Return [x, y] of the center of cell containing provided text 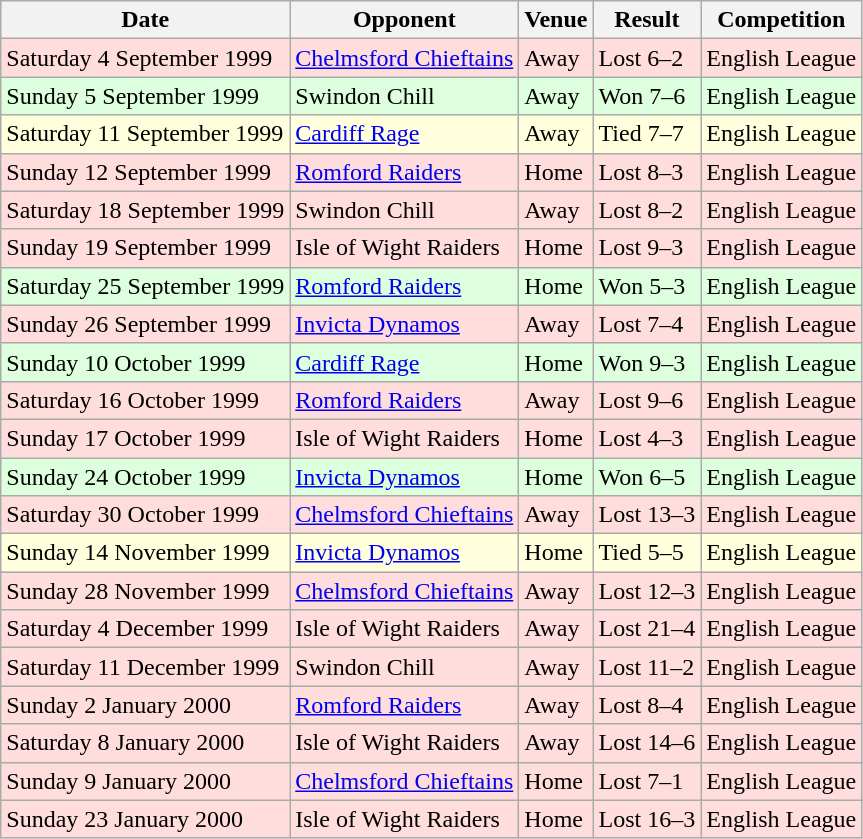
Lost 8–2 [647, 210]
Lost 8–4 [647, 705]
Lost 21–4 [647, 629]
Lost 16–3 [647, 819]
Opponent [404, 20]
Saturday 4 December 1999 [146, 629]
Lost 14–6 [647, 743]
Saturday 11 December 1999 [146, 667]
Sunday 28 November 1999 [146, 591]
Sunday 10 October 1999 [146, 362]
Lost 13–3 [647, 515]
Lost 7–4 [647, 324]
Lost 11–2 [647, 667]
Lost 9–3 [647, 248]
Won 5–3 [647, 286]
Lost 12–3 [647, 591]
Saturday 11 September 1999 [146, 134]
Saturday 4 September 1999 [146, 58]
Date [146, 20]
Sunday 14 November 1999 [146, 553]
Lost 4–3 [647, 438]
Lost 8–3 [647, 172]
Lost 9–6 [647, 400]
Sunday 2 January 2000 [146, 705]
Sunday 17 October 1999 [146, 438]
Tied 5–5 [647, 553]
Saturday 8 January 2000 [146, 743]
Sunday 9 January 2000 [146, 781]
Saturday 30 October 1999 [146, 515]
Won 9–3 [647, 362]
Lost 6–2 [647, 58]
Sunday 5 September 1999 [146, 96]
Result [647, 20]
Sunday 19 September 1999 [146, 248]
Tied 7–7 [647, 134]
Sunday 12 September 1999 [146, 172]
Saturday 18 September 1999 [146, 210]
Won 7–6 [647, 96]
Saturday 16 October 1999 [146, 400]
Won 6–5 [647, 477]
Competition [782, 20]
Saturday 25 September 1999 [146, 286]
Sunday 26 September 1999 [146, 324]
Sunday 23 January 2000 [146, 819]
Lost 7–1 [647, 781]
Venue [556, 20]
Sunday 24 October 1999 [146, 477]
